Provide the (x, y) coordinate of the cell's center where the given text is located.  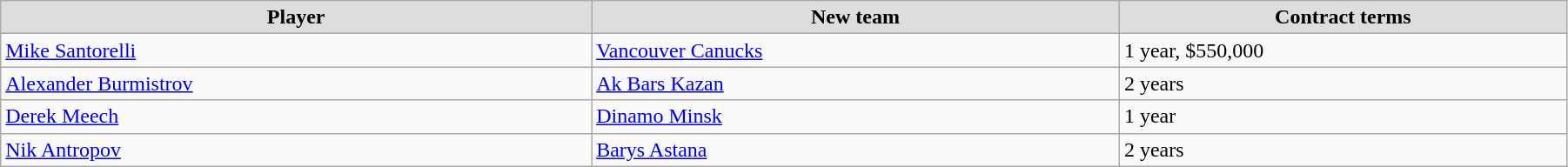
Ak Bars Kazan (856, 83)
Player (296, 17)
1 year (1343, 117)
Vancouver Canucks (856, 50)
New team (856, 17)
1 year, $550,000 (1343, 50)
Barys Astana (856, 150)
Contract terms (1343, 17)
Dinamo Minsk (856, 117)
Derek Meech (296, 117)
Mike Santorelli (296, 50)
Alexander Burmistrov (296, 83)
Nik Antropov (296, 150)
